Determine the [x, y] coordinate at the center of the cell enclosing the given text.  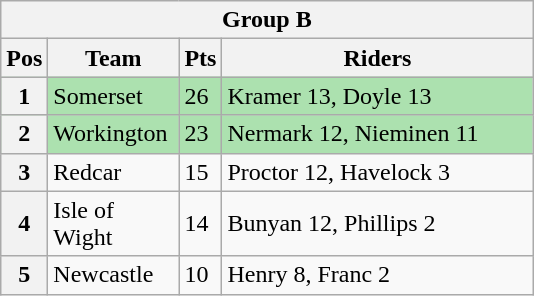
Group B [267, 20]
26 [200, 96]
Henry 8, Franc 2 [378, 275]
23 [200, 134]
Kramer 13, Doyle 13 [378, 96]
Proctor 12, Havelock 3 [378, 172]
3 [24, 172]
Nermark 12, Nieminen 11 [378, 134]
2 [24, 134]
4 [24, 224]
Pos [24, 58]
Team [114, 58]
1 [24, 96]
14 [200, 224]
5 [24, 275]
10 [200, 275]
Isle of Wight [114, 224]
Pts [200, 58]
Somerset [114, 96]
Newcastle [114, 275]
Workington [114, 134]
Redcar [114, 172]
15 [200, 172]
Bunyan 12, Phillips 2 [378, 224]
Riders [378, 58]
